Detect which cell encompasses the target text, then output its (X, Y) center coordinate. 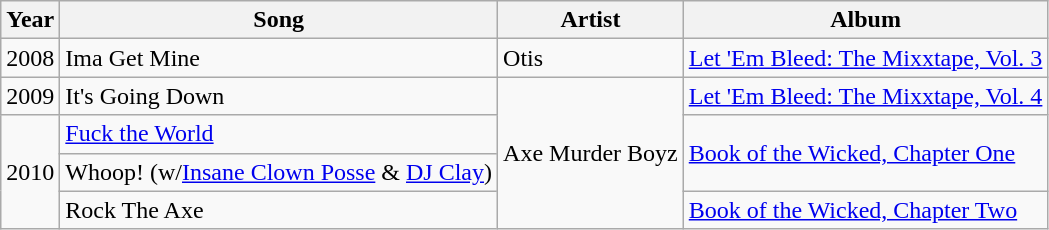
Let 'Em Bleed: The Mixxtape, Vol. 3 (866, 58)
Otis (591, 58)
Fuck the World (279, 134)
Album (866, 20)
Year (30, 20)
2008 (30, 58)
Axe Murder Boyz (591, 153)
Ima Get Mine (279, 58)
Let 'Em Bleed: The Mixxtape, Vol. 4 (866, 96)
Book of the Wicked, Chapter Two (866, 210)
Whoop! (w/Insane Clown Posse & DJ Clay) (279, 172)
It's Going Down (279, 96)
2010 (30, 172)
Rock The Axe (279, 210)
Book of the Wicked, Chapter One (866, 153)
Artist (591, 20)
2009 (30, 96)
Song (279, 20)
